Locate the cell with the specified text and output its [x, y] center coordinate. 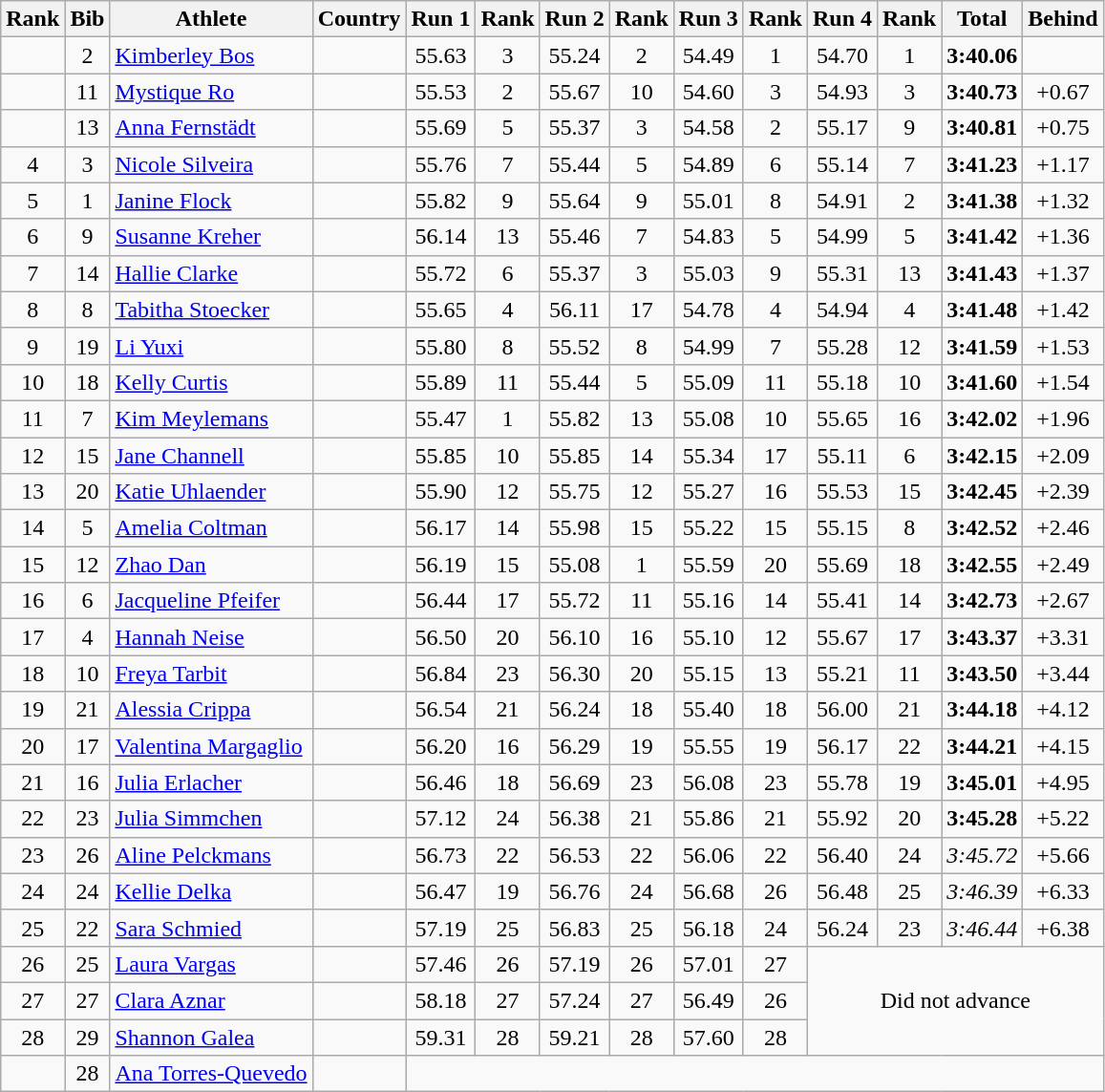
+1.36 [1063, 237]
+2.46 [1063, 528]
54.91 [842, 201]
+0.67 [1063, 92]
Run 1 [441, 19]
55.10 [709, 637]
55.75 [575, 492]
Nicole Silveira [211, 164]
Susanne Kreher [211, 237]
3:41.43 [982, 273]
+6.33 [1063, 891]
3:46.44 [982, 928]
56.69 [575, 782]
56.38 [575, 819]
Kellie Delka [211, 891]
57.24 [575, 1000]
Li Yuxi [211, 346]
55.78 [842, 782]
+5.66 [1063, 855]
55.03 [709, 273]
56.47 [441, 891]
+1.32 [1063, 201]
Bib [88, 19]
58.18 [441, 1000]
Zhao Dan [211, 565]
Behind [1063, 19]
56.11 [575, 310]
Jane Channell [211, 456]
+5.22 [1063, 819]
55.40 [709, 710]
55.98 [575, 528]
+1.17 [1063, 164]
55.80 [441, 346]
+2.39 [1063, 492]
+4.12 [1063, 710]
Freya Tarbit [211, 674]
29 [88, 1037]
55.01 [709, 201]
Jacqueline Pfeifer [211, 601]
55.16 [709, 601]
57.60 [709, 1037]
56.14 [441, 237]
+2.67 [1063, 601]
Sara Schmied [211, 928]
56.10 [575, 637]
Valentina Margaglio [211, 746]
56.53 [575, 855]
56.68 [709, 891]
59.21 [575, 1037]
+3.31 [1063, 637]
+3.44 [1063, 674]
Katie Uhlaender [211, 492]
Laura Vargas [211, 964]
55.27 [709, 492]
3:42.45 [982, 492]
Shannon Galea [211, 1037]
56.46 [441, 782]
55.34 [709, 456]
Ana Torres-Quevedo [211, 1074]
55.86 [709, 819]
55.52 [575, 346]
3:43.37 [982, 637]
Hallie Clarke [211, 273]
56.08 [709, 782]
55.89 [441, 382]
+2.49 [1063, 565]
Aline Pelckmans [211, 855]
Tabitha Stoecker [211, 310]
3:44.18 [982, 710]
3:43.50 [982, 674]
55.14 [842, 164]
3:42.15 [982, 456]
54.93 [842, 92]
Total [982, 19]
56.50 [441, 637]
56.20 [441, 746]
Athlete [211, 19]
56.73 [441, 855]
56.40 [842, 855]
55.31 [842, 273]
+1.37 [1063, 273]
54.70 [842, 55]
54.60 [709, 92]
Run 4 [842, 19]
55.63 [441, 55]
56.18 [709, 928]
56.30 [575, 674]
57.46 [441, 964]
55.11 [842, 456]
55.17 [842, 128]
55.64 [575, 201]
3:42.52 [982, 528]
55.92 [842, 819]
54.49 [709, 55]
56.44 [441, 601]
55.22 [709, 528]
54.94 [842, 310]
56.48 [842, 891]
3:44.21 [982, 746]
+6.38 [1063, 928]
3:42.02 [982, 418]
3:42.73 [982, 601]
55.21 [842, 674]
Kim Meylemans [211, 418]
54.78 [709, 310]
+4.15 [1063, 746]
3:41.23 [982, 164]
55.18 [842, 382]
+1.42 [1063, 310]
+0.75 [1063, 128]
Amelia Coltman [211, 528]
Clara Aznar [211, 1000]
Kelly Curtis [211, 382]
+2.09 [1063, 456]
Julia Simmchen [211, 819]
57.12 [441, 819]
3:40.06 [982, 55]
Did not advance [955, 1000]
Hannah Neise [211, 637]
Run 3 [709, 19]
56.06 [709, 855]
55.76 [441, 164]
Country [359, 19]
55.41 [842, 601]
56.83 [575, 928]
3:42.55 [982, 565]
54.58 [709, 128]
3:41.48 [982, 310]
55.24 [575, 55]
55.47 [441, 418]
3:40.81 [982, 128]
+1.54 [1063, 382]
3:41.38 [982, 201]
3:45.28 [982, 819]
Mystique Ro [211, 92]
Julia Erlacher [211, 782]
Run 2 [575, 19]
55.28 [842, 346]
56.76 [575, 891]
Anna Fernstädt [211, 128]
+1.96 [1063, 418]
55.90 [441, 492]
54.83 [709, 237]
+1.53 [1063, 346]
56.29 [575, 746]
55.59 [709, 565]
54.89 [709, 164]
55.55 [709, 746]
56.54 [441, 710]
56.49 [709, 1000]
3:45.72 [982, 855]
55.09 [709, 382]
3:40.73 [982, 92]
Alessia Crippa [211, 710]
3:41.42 [982, 237]
Janine Flock [211, 201]
3:41.60 [982, 382]
55.46 [575, 237]
3:46.39 [982, 891]
Kimberley Bos [211, 55]
56.00 [842, 710]
3:45.01 [982, 782]
3:41.59 [982, 346]
59.31 [441, 1037]
57.01 [709, 964]
+4.95 [1063, 782]
56.19 [441, 565]
56.84 [441, 674]
